Return the (x, y) coordinate for the center point of the cell that contains the specified text.  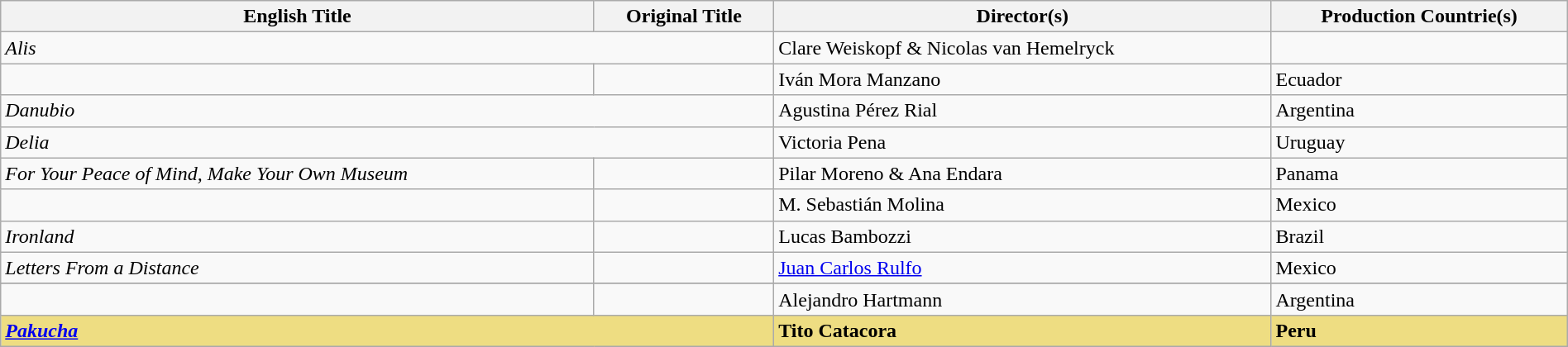
Victoria Pena (1022, 142)
Alejandro Hartmann (1022, 299)
Panama (1419, 173)
Pakucha (387, 330)
For Your Peace of Mind, Make Your Own Museum (298, 173)
Brazil (1419, 236)
Danubio (387, 111)
Peru (1419, 330)
M. Sebastián Molina (1022, 205)
Lucas Bambozzi (1022, 236)
English Title (298, 17)
Ironland (298, 236)
Director(s) (1022, 17)
Ecuador (1419, 79)
Juan Carlos Rulfo (1022, 268)
Iván Mora Manzano (1022, 79)
Alis (387, 48)
Letters From a Distance (298, 268)
Production Countrie(s) (1419, 17)
Agustina Pérez Rial (1022, 111)
Pilar Moreno & Ana Endara (1022, 173)
Clare Weiskopf & Nicolas van Hemelryck (1022, 48)
Tito Catacora (1022, 330)
Original Title (683, 17)
Uruguay (1419, 142)
Delia (387, 142)
